From the cell containing the given text, extract its center point as (X, Y) coordinate. 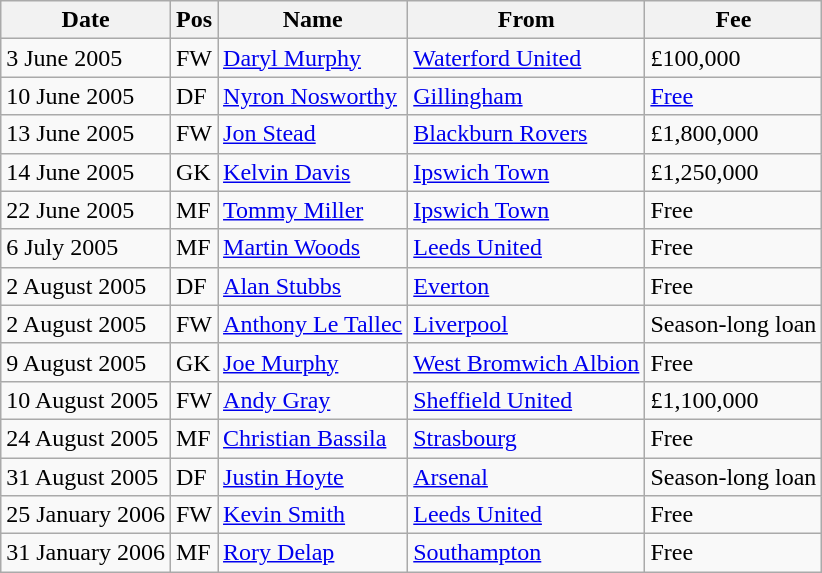
Name (313, 20)
22 June 2005 (86, 210)
3 June 2005 (86, 58)
Liverpool (526, 324)
10 August 2005 (86, 400)
Gillingham (526, 96)
Nyron Nosworthy (313, 96)
10 June 2005 (86, 96)
Arsenal (526, 477)
West Bromwich Albion (526, 362)
Daryl Murphy (313, 58)
Date (86, 20)
Fee (734, 20)
25 January 2006 (86, 515)
Blackburn Rovers (526, 134)
13 June 2005 (86, 134)
Everton (526, 286)
Strasbourg (526, 438)
Alan Stubbs (313, 286)
Kevin Smith (313, 515)
14 June 2005 (86, 172)
Anthony Le Tallec (313, 324)
From (526, 20)
Sheffield United (526, 400)
6 July 2005 (86, 248)
Jon Stead (313, 134)
31 January 2006 (86, 553)
Martin Woods (313, 248)
Justin Hoyte (313, 477)
Christian Bassila (313, 438)
Rory Delap (313, 553)
£1,250,000 (734, 172)
9 August 2005 (86, 362)
£1,800,000 (734, 134)
Joe Murphy (313, 362)
Andy Gray (313, 400)
31 August 2005 (86, 477)
Tommy Miller (313, 210)
Southampton (526, 553)
Waterford United (526, 58)
24 August 2005 (86, 438)
£100,000 (734, 58)
Pos (194, 20)
Kelvin Davis (313, 172)
£1,100,000 (734, 400)
